Output the [X, Y] coordinate of the center of the cell containing the given text.  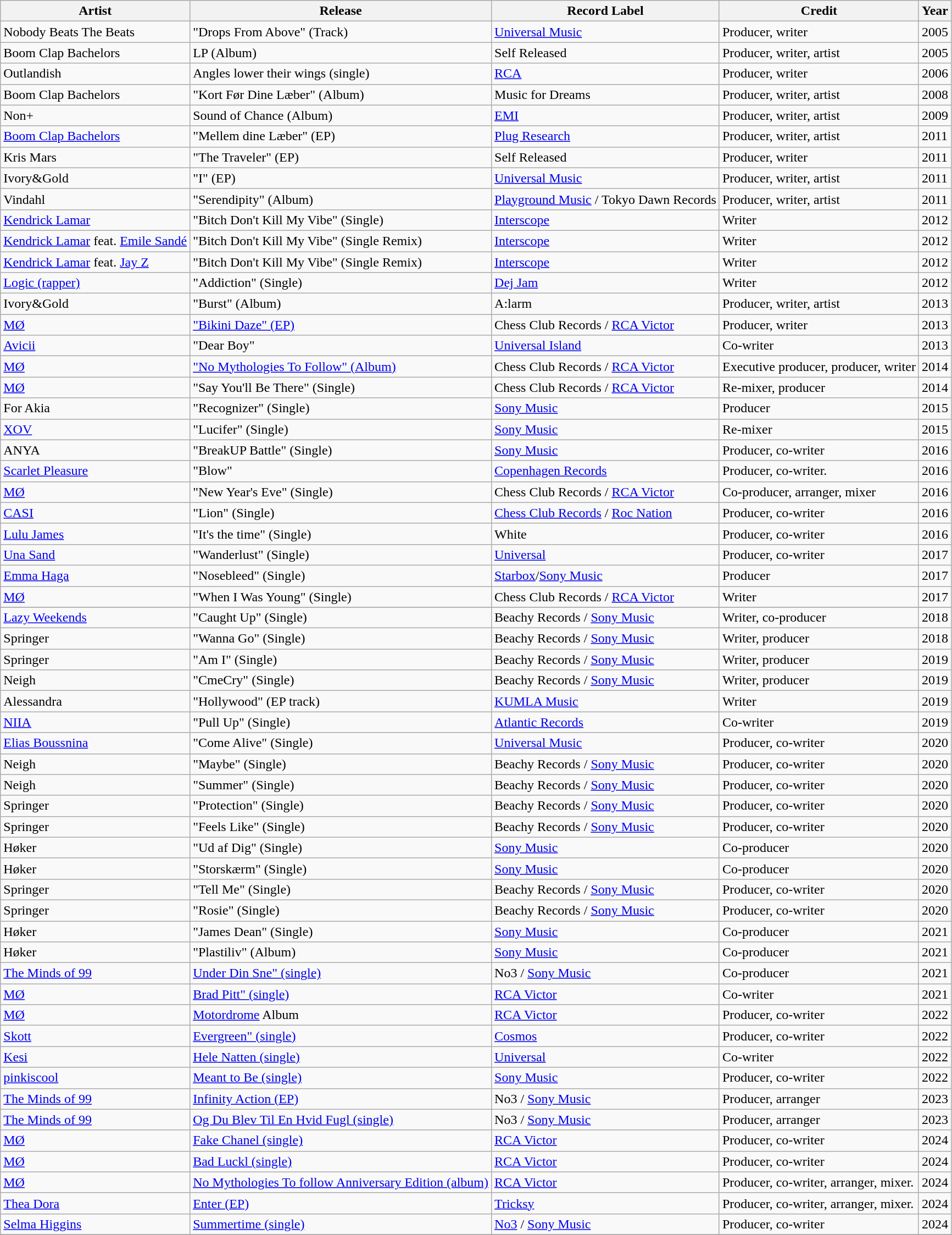
Bad Luckl (single) [341, 1161]
Thea Dora [96, 1203]
"Lion" (Single) [341, 513]
"Serendipity" (Album) [341, 199]
"Dear Boy" [341, 346]
"BreakUP Battle" (Single) [341, 450]
CASI [96, 513]
Summertime (single) [341, 1224]
"Burst" (Album) [341, 304]
Kendrick Lamar feat. Jay Z [96, 262]
"Blow" [341, 471]
"James Dean" (Single) [341, 932]
Record Label [605, 11]
"Feels Like" (Single) [341, 827]
Kesi [96, 1057]
Infinity Action (EP) [341, 1099]
KUMLA Music [605, 701]
Logic (rapper) [96, 283]
Nobody Beats The Beats [96, 32]
Kris Mars [96, 157]
Release [341, 11]
Selma Higgins [96, 1224]
Motordrome Album [341, 1015]
NIIA [96, 722]
"Drops From Above" (Track) [341, 32]
2008 [935, 95]
Skott [96, 1036]
"CmeCry" (Single) [341, 680]
"Am I" (Single) [341, 660]
"I" (EP) [341, 178]
Writer, co-producer [819, 618]
"Wanderlust" (Single) [341, 555]
Re-mixer [819, 429]
"Storskærm" (Single) [341, 868]
"Hollywood" (EP track) [341, 701]
Re-mixer, producer [819, 387]
"Summer" (Single) [341, 785]
Avicii [96, 346]
"When I Was Young" (Single) [341, 596]
Scarlet Pleasure [96, 471]
LP (Album) [341, 53]
Og Du Blev Til En Hvid Fugl (single) [341, 1120]
Una Sand [96, 555]
"Caught Up" (Single) [341, 618]
"Rosie" (Single) [341, 910]
Outlandish [96, 74]
Dej Jam [605, 283]
Year [935, 11]
"Recognizer" (Single) [341, 408]
"Mellem dine Læber" (EP) [341, 136]
Universal Island [605, 346]
"Plastiliv" (Album) [341, 952]
Emma Haga [96, 575]
Non+ [96, 115]
Copenhagen Records [605, 471]
Hele Natten (single) [341, 1057]
Fake Chanel (single) [341, 1140]
No Mythologies To follow Anniversary Edition (album) [341, 1182]
White [605, 534]
Cosmos [605, 1036]
"Wanna Go" (Single) [341, 639]
Producer, co-writer. [819, 471]
Vindahl [96, 199]
Evergreen" (single) [341, 1036]
Elias Boussnina [96, 743]
XOV [96, 429]
"Lucifer" (Single) [341, 429]
"Protection" (Single) [341, 806]
pinkiscool [96, 1078]
"Bikini Daze" (EP) [341, 325]
Lazy Weekends [96, 618]
"Addiction" (Single) [341, 283]
"No Mythologies To Follow" (Album) [341, 367]
"Say You'll Be There" (Single) [341, 387]
Playground Music / Tokyo Dawn Records [605, 199]
Enter (EP) [341, 1203]
Kendrick Lamar [96, 220]
Meant to Be (single) [341, 1078]
Alessandra [96, 701]
ANYA [96, 450]
Executive producer, producer, writer [819, 367]
Plug Research [605, 136]
Starbox/Sony Music [605, 575]
Brad Pitt" (single) [341, 994]
"Maybe" (Single) [341, 764]
EMI [605, 115]
Chess Club Records / Roc Nation [605, 513]
"Bitch Don't Kill My Vibe" (Single) [341, 220]
Lulu James [96, 534]
A:larm [605, 304]
RCA [605, 74]
"Ud af Dig" (Single) [341, 848]
"Tell Me" (Single) [341, 889]
"The Traveler" (EP) [341, 157]
Artist [96, 11]
"Come Alive" (Single) [341, 743]
Kendrick Lamar feat. Emile Sandé [96, 241]
Atlantic Records [605, 722]
2006 [935, 74]
Co-producer, arranger, mixer [819, 492]
Angles lower their wings (single) [341, 74]
2009 [935, 115]
For Akia [96, 408]
"It's the time" (Single) [341, 534]
"Pull Up" (Single) [341, 722]
Credit [819, 11]
"New Year's Eve" (Single) [341, 492]
Tricksy [605, 1203]
Music for Dreams [605, 95]
Sound of Chance (Album) [341, 115]
Under Din Sne" (single) [341, 973]
"Nosebleed" (Single) [341, 575]
"Kort Før Dine Læber" (Album) [341, 95]
